Detect which cell encompasses the target text, then output its [x, y] center coordinate. 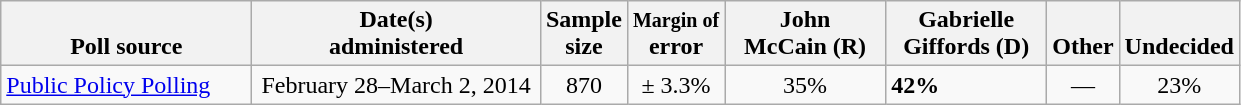
Samplesize [584, 34]
Date(s)administered [396, 34]
870 [584, 85]
— [1083, 85]
Poll source [126, 34]
Public Policy Polling [126, 85]
February 28–March 2, 2014 [396, 85]
Undecided [1179, 34]
23% [1179, 85]
42% [966, 85]
35% [806, 85]
Other [1083, 34]
JohnMcCain (R) [806, 34]
GabrielleGiffords (D) [966, 34]
Margin oferror [676, 34]
± 3.3% [676, 85]
